Capture the cell that displays the provided text and extract its [x, y] central coordinate. 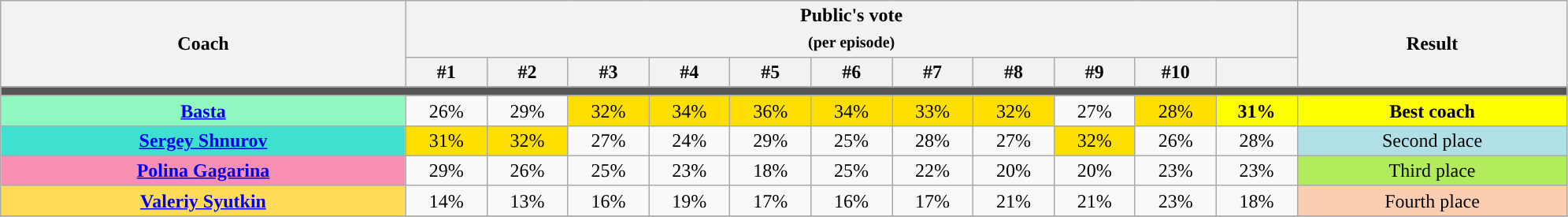
#9 [1095, 72]
Valeriy Syutkin [203, 200]
Sergey Shnurov [203, 140]
#7 [932, 72]
Result [1432, 44]
#5 [770, 72]
24% [690, 140]
33% [932, 110]
Third place [1432, 170]
#8 [1013, 72]
Best coach [1432, 110]
#2 [528, 72]
#3 [608, 72]
22% [932, 170]
13% [528, 200]
Polina Gagarina [203, 170]
Second place [1432, 140]
Coach [203, 44]
Public's vote(per episode) [851, 28]
Basta [203, 110]
19% [690, 200]
14% [446, 200]
#4 [690, 72]
#6 [852, 72]
#10 [1175, 72]
Fourth place [1432, 200]
#1 [446, 72]
36% [770, 110]
